From the cell containing the given text, extract its center point as [x, y] coordinate. 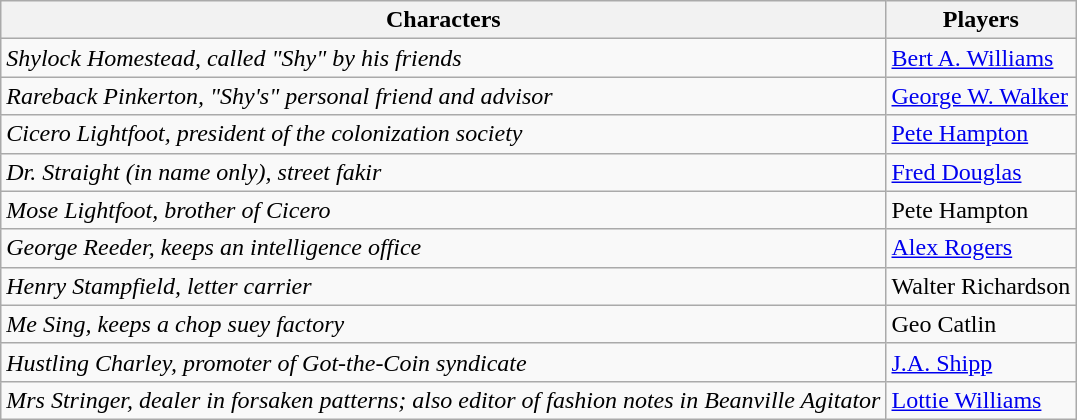
Me Sing, keeps a chop suey factory [444, 324]
Walter Richardson [981, 286]
Characters [444, 20]
Mrs Stringer, dealer in forsaken patterns; also editor of fashion notes in Beanville Agitator [444, 400]
Hustling Charley, promoter of Got-the-Coin syndicate [444, 362]
Mose Lightfoot, brother of Cicero [444, 210]
Dr. Straight (in name only), street fakir [444, 172]
Cicero Lightfoot, president of the colonization society [444, 134]
George W. Walker [981, 96]
J.A. Shipp [981, 362]
Geo Catlin [981, 324]
Bert A. Williams [981, 58]
Alex Rogers [981, 248]
Rareback Pinkerton, "Shy's" personal friend and advisor [444, 96]
Players [981, 20]
Henry Stampfield, letter carrier [444, 286]
Lottie Williams [981, 400]
George Reeder, keeps an intelligence office [444, 248]
Fred Douglas [981, 172]
Shylock Homestead, called "Shy" by his friends [444, 58]
